Identify which cell holds the provided text, then report its (x, y) central coordinate. 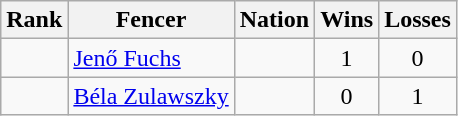
Jenő Fuchs (151, 58)
Béla Zulawszky (151, 96)
Rank (34, 20)
Nation (274, 20)
Wins (347, 20)
Losses (418, 20)
Fencer (151, 20)
